Locate the cell with the specified text and output its (X, Y) center coordinate. 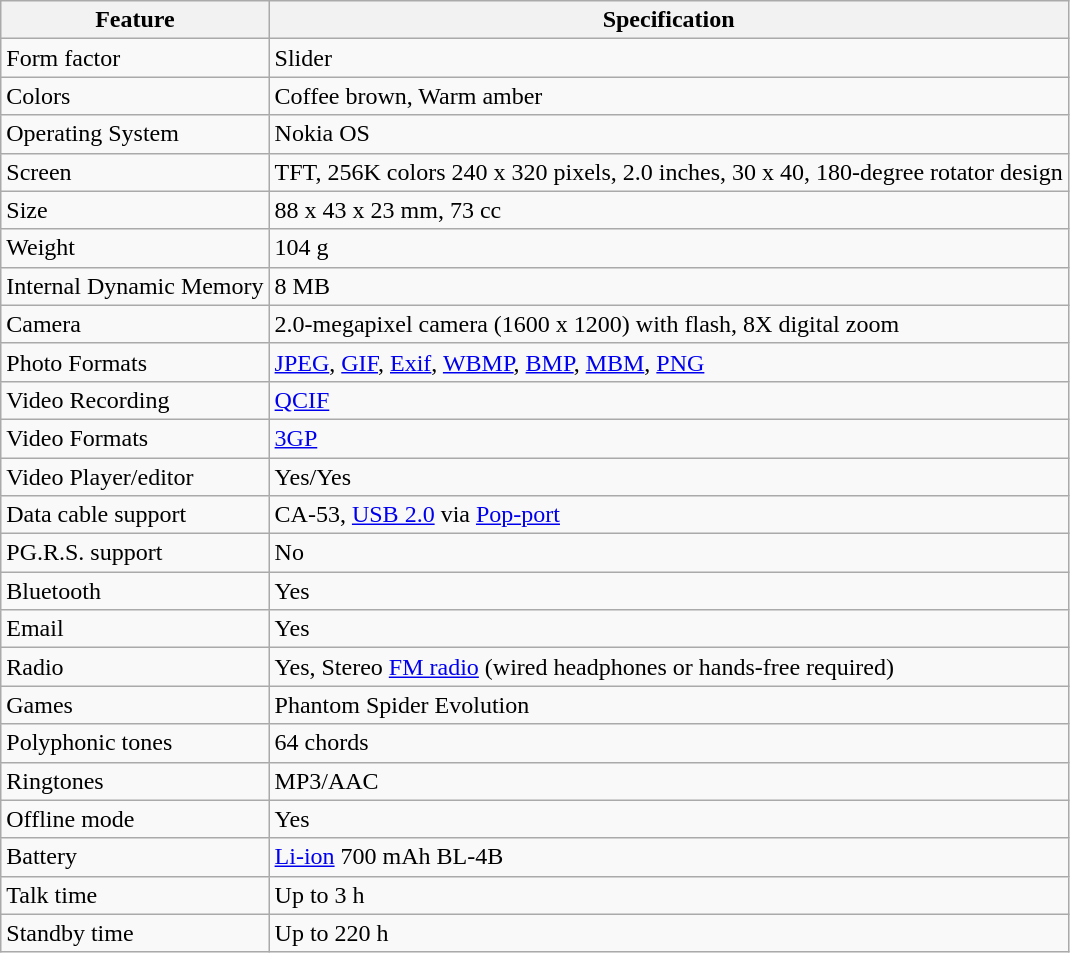
TFT, 256K colors 240 x 320 pixels, 2.0 inches, 30 x 40, 180-degree rotator design (668, 172)
3GP (668, 438)
Phantom Spider Evolution (668, 705)
Nokia OS (668, 134)
MP3/AAC (668, 781)
Slider (668, 58)
64 chords (668, 743)
CA-53, USB 2.0 via Pop-port (668, 515)
Talk time (135, 895)
Size (135, 210)
Screen (135, 172)
Games (135, 705)
PG.R.S. support (135, 553)
Up to 220 h (668, 933)
Yes/Yes (668, 477)
Battery (135, 857)
Email (135, 629)
104 g (668, 248)
Specification (668, 20)
8 MB (668, 286)
88 x 43 x 23 mm, 73 cc (668, 210)
Operating System (135, 134)
2.0-megapixel camera (1600 x 1200) with flash, 8X digital zoom (668, 324)
Up to 3 h (668, 895)
Li-ion 700 mAh BL-4B (668, 857)
Offline mode (135, 819)
Standby time (135, 933)
Video Player/editor (135, 477)
Polyphonic tones (135, 743)
Weight (135, 248)
Video Formats (135, 438)
Camera (135, 324)
Photo Formats (135, 362)
Form factor (135, 58)
Bluetooth (135, 591)
Video Recording (135, 400)
Radio (135, 667)
Feature (135, 20)
Data cable support (135, 515)
Coffee brown, Warm amber (668, 96)
No (668, 553)
Colors (135, 96)
Yes, Stereo FM radio (wired headphones or hands-free required) (668, 667)
Ringtones (135, 781)
Internal Dynamic Memory (135, 286)
JPEG, GIF, Exif, WBMP, BMP, MBM, PNG (668, 362)
QCIF (668, 400)
